Determine the (X, Y) coordinate at the center of the cell enclosing the given text.  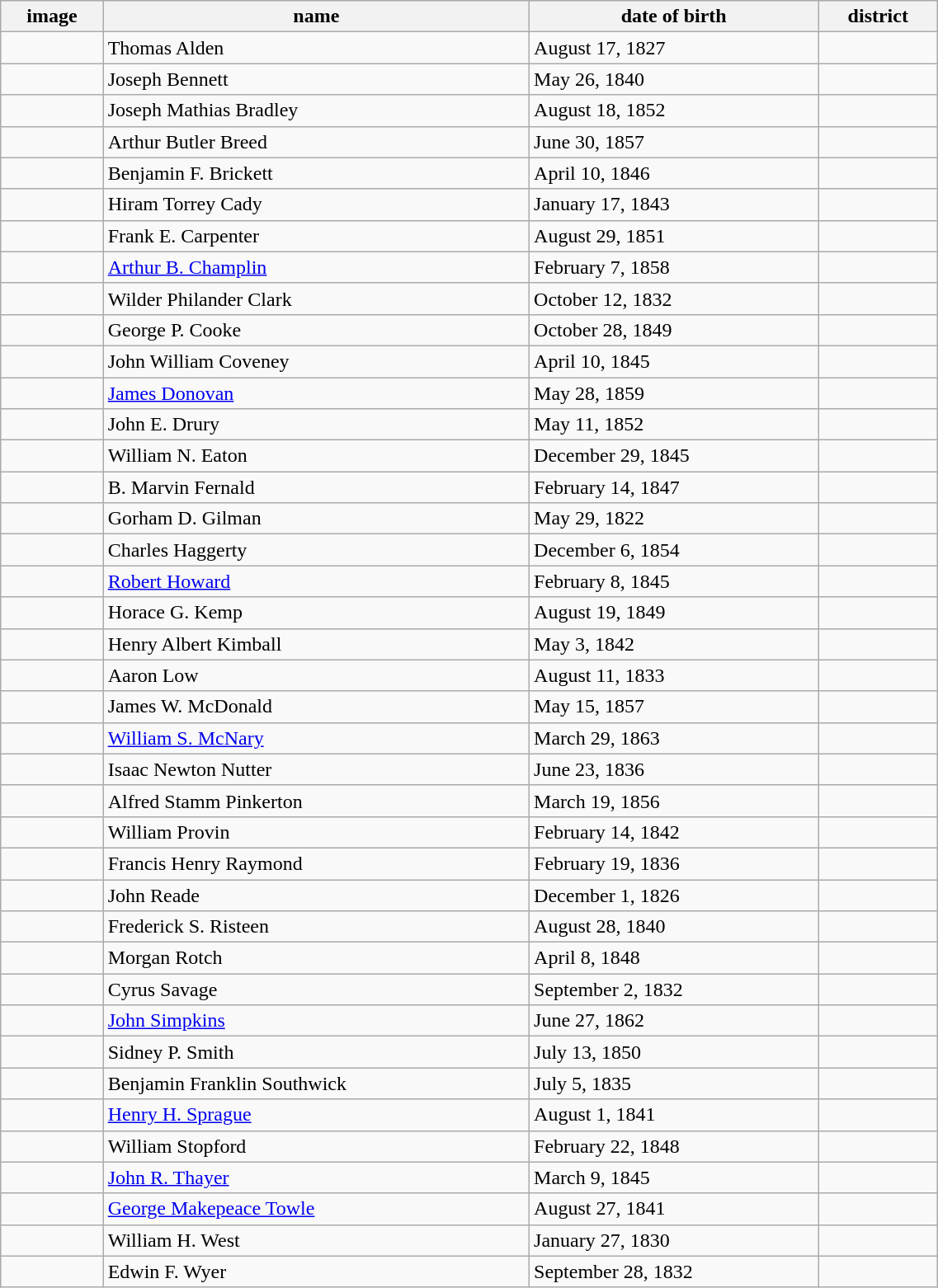
April 10, 1846 (674, 173)
image (52, 16)
August 1, 1841 (674, 1115)
John Simpkins (316, 1021)
Arthur B. Champlin (316, 267)
George P. Cooke (316, 330)
Sidney P. Smith (316, 1052)
December 29, 1845 (674, 456)
Gorham D. Gilman (316, 519)
August 17, 1827 (674, 48)
December 6, 1854 (674, 550)
Benjamin F. Brickett (316, 173)
Francis Henry Raymond (316, 863)
February 14, 1847 (674, 487)
August 27, 1841 (674, 1209)
February 14, 1842 (674, 832)
August 28, 1840 (674, 927)
date of birth (674, 16)
William N. Eaton (316, 456)
Edwin F. Wyer (316, 1272)
August 19, 1849 (674, 613)
March 9, 1845 (674, 1178)
June 27, 1862 (674, 1021)
October 12, 1832 (674, 298)
John E. Drury (316, 425)
William Stopford (316, 1146)
July 5, 1835 (674, 1084)
Morgan Rotch (316, 958)
Thomas Alden (316, 48)
January 17, 1843 (674, 204)
name (316, 16)
Isaac Newton Nutter (316, 769)
Wilder Philander Clark (316, 298)
James W. McDonald (316, 707)
William S. McNary (316, 738)
Joseph Mathias Bradley (316, 110)
William H. West (316, 1240)
William Provin (316, 832)
Frederick S. Risteen (316, 927)
May 26, 1840 (674, 79)
March 29, 1863 (674, 738)
October 28, 1849 (674, 330)
August 11, 1833 (674, 675)
John R. Thayer (316, 1178)
February 7, 1858 (674, 267)
June 23, 1836 (674, 769)
Horace G. Kemp (316, 613)
March 19, 1856 (674, 801)
August 18, 1852 (674, 110)
Arthur Butler Breed (316, 142)
April 8, 1848 (674, 958)
January 27, 1830 (674, 1240)
Benjamin Franklin Southwick (316, 1084)
August 29, 1851 (674, 236)
December 1, 1826 (674, 895)
June 30, 1857 (674, 142)
February 8, 1845 (674, 581)
Charles Haggerty (316, 550)
May 3, 1842 (674, 644)
Cyrus Savage (316, 990)
May 15, 1857 (674, 707)
Henry Albert Kimball (316, 644)
May 29, 1822 (674, 519)
Joseph Bennett (316, 79)
Henry H. Sprague (316, 1115)
George Makepeace Towle (316, 1209)
Frank E. Carpenter (316, 236)
April 10, 1845 (674, 361)
May 11, 1852 (674, 425)
September 28, 1832 (674, 1272)
Aaron Low (316, 675)
May 28, 1859 (674, 393)
Robert Howard (316, 581)
B. Marvin Fernald (316, 487)
February 19, 1836 (674, 863)
September 2, 1832 (674, 990)
Alfred Stamm Pinkerton (316, 801)
Hiram Torrey Cady (316, 204)
July 13, 1850 (674, 1052)
John Reade (316, 895)
James Donovan (316, 393)
district (878, 16)
John William Coveney (316, 361)
February 22, 1848 (674, 1146)
